Find where the given text appears and provide that cell's center as (x, y) coordinate. 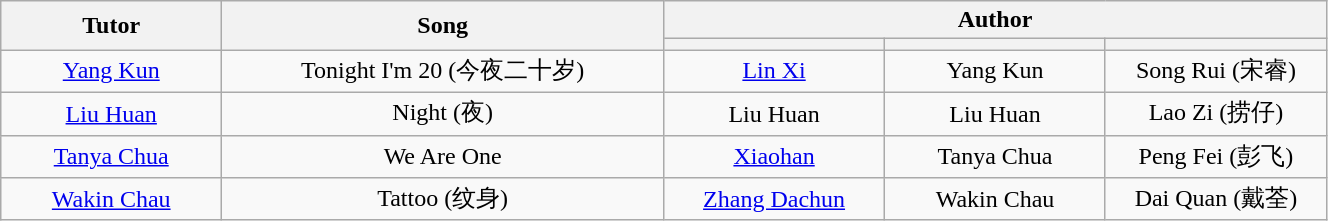
Tattoo (纹身) (443, 200)
We Are One (443, 156)
Dai Quan (戴荃) (1216, 200)
Lao Zi (捞仔) (1216, 114)
Song Rui (宋睿) (1216, 72)
Tutor (112, 26)
Tonight I'm 20 (今夜二十岁) (443, 72)
Xiaohan (774, 156)
Zhang Dachun (774, 200)
Peng Fei (彭飞) (1216, 156)
Song (443, 26)
Author (996, 20)
Night (夜) (443, 114)
Lin Xi (774, 72)
